Detect which cell encompasses the target text, then output its (x, y) center coordinate. 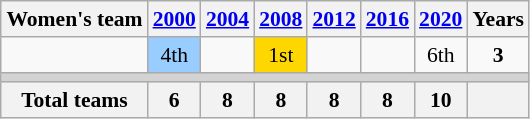
6 (174, 101)
6th (440, 55)
2012 (334, 19)
Women's team (74, 19)
2000 (174, 19)
3 (498, 55)
10 (440, 101)
Years (498, 19)
1st (280, 55)
4th (174, 55)
2016 (388, 19)
2004 (228, 19)
Total teams (74, 101)
2008 (280, 19)
2020 (440, 19)
